Extract the [x, y] coordinate from the center of the cell holding the provided text.  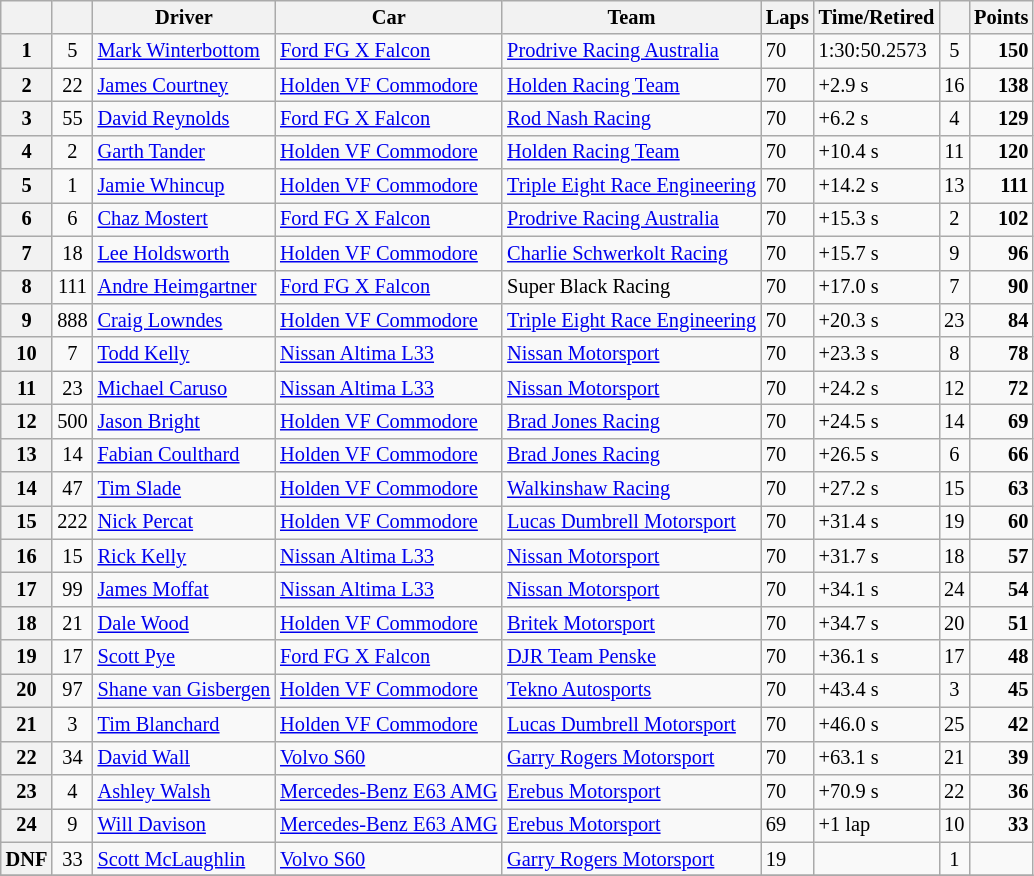
500 [72, 421]
Jason Bright [184, 421]
99 [72, 589]
39 [1001, 758]
+23.3 s [877, 354]
45 [1001, 690]
+2.9 s [877, 85]
Garth Tander [184, 152]
+14.2 s [877, 186]
+27.2 s [877, 489]
150 [1001, 51]
48 [1001, 657]
Driver [184, 17]
90 [1001, 287]
+46.0 s [877, 724]
+17.0 s [877, 287]
+24.2 s [877, 388]
+31.7 s [877, 556]
+34.1 s [877, 589]
129 [1001, 118]
1:30:50.2573 [877, 51]
60 [1001, 522]
34 [72, 758]
72 [1001, 388]
25 [954, 724]
DJR Team Penske [632, 657]
Charlie Schwerkolt Racing [632, 253]
102 [1001, 219]
55 [72, 118]
James Courtney [184, 85]
+34.7 s [877, 623]
120 [1001, 152]
+63.1 s [877, 758]
222 [72, 522]
Nick Percat [184, 522]
51 [1001, 623]
Andre Heimgartner [184, 287]
+20.3 s [877, 320]
David Reynolds [184, 118]
+1 lap [877, 825]
Tim Blanchard [184, 724]
Rick Kelly [184, 556]
47 [72, 489]
Mark Winterbottom [184, 51]
Chaz Mostert [184, 219]
Todd Kelly [184, 354]
+70.9 s [877, 791]
Shane van Gisbergen [184, 690]
+15.3 s [877, 219]
Craig Lowndes [184, 320]
+31.4 s [877, 522]
+15.7 s [877, 253]
Laps [788, 17]
David Wall [184, 758]
Ashley Walsh [184, 791]
+24.5 s [877, 421]
+6.2 s [877, 118]
+36.1 s [877, 657]
DNF [27, 859]
Rod Nash Racing [632, 118]
97 [72, 690]
Britek Motorsport [632, 623]
57 [1001, 556]
78 [1001, 354]
36 [1001, 791]
Will Davison [184, 825]
96 [1001, 253]
63 [1001, 489]
138 [1001, 85]
Tim Slade [184, 489]
Michael Caruso [184, 388]
Points [1001, 17]
66 [1001, 455]
Walkinshaw Racing [632, 489]
888 [72, 320]
Scott McLaughlin [184, 859]
54 [1001, 589]
Scott Pye [184, 657]
Tekno Autosports [632, 690]
Car [388, 17]
Fabian Coulthard [184, 455]
Super Black Racing [632, 287]
+43.4 s [877, 690]
James Moffat [184, 589]
Lee Holdsworth [184, 253]
84 [1001, 320]
Time/Retired [877, 17]
Dale Wood [184, 623]
Team [632, 17]
+26.5 s [877, 455]
Jamie Whincup [184, 186]
+10.4 s [877, 152]
42 [1001, 724]
